For the text-containing cell, return its midpoint in [x, y] coordinate format. 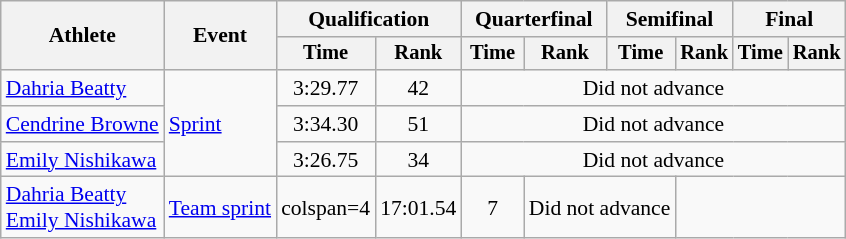
3:26.75 [326, 160]
Semifinal [670, 19]
Dahria BeattyEmily Nishikawa [82, 208]
Dahria Beatty [82, 88]
3:29.77 [326, 88]
Cendrine Browne [82, 124]
Final [789, 19]
Athlete [82, 36]
34 [418, 160]
7 [492, 208]
51 [418, 124]
Emily Nishikawa [82, 160]
42 [418, 88]
Quarterfinal [534, 19]
colspan=4 [326, 208]
17:01.54 [418, 208]
Sprint [220, 124]
3:34.30 [326, 124]
Team sprint [220, 208]
Event [220, 36]
Qualification [368, 19]
